Search for the cell housing the specified text and yield its [X, Y] center coordinate. 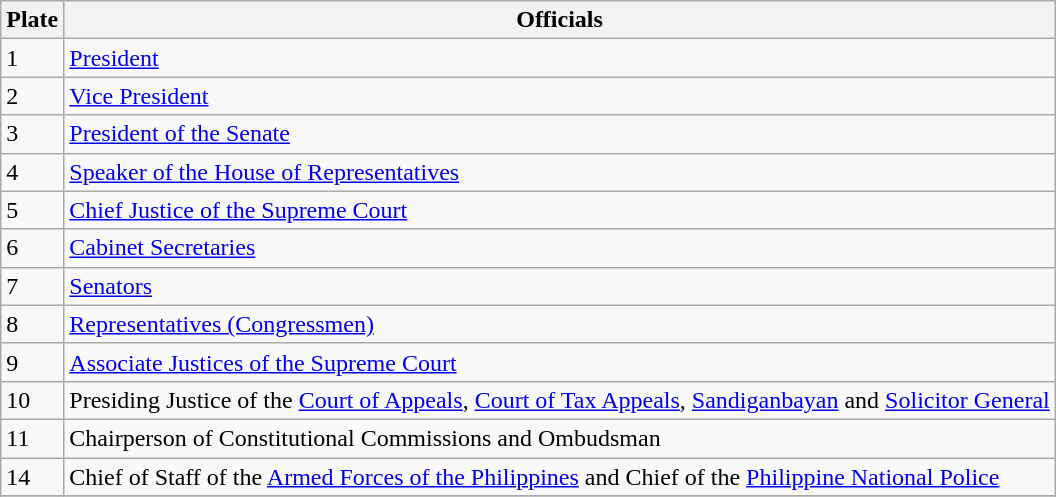
Plate [32, 20]
Presiding Justice of the Court of Appeals, Court of Tax Appeals, Sandiganbayan and Solicitor General [560, 400]
Officials [560, 20]
4 [32, 172]
Vice President [560, 96]
8 [32, 324]
Senators [560, 286]
2 [32, 96]
Associate Justices of the Supreme Court [560, 362]
Representatives (Congressmen) [560, 324]
Cabinet Secretaries [560, 248]
Chairperson of Constitutional Commissions and Ombudsman [560, 438]
9 [32, 362]
6 [32, 248]
President [560, 58]
7 [32, 286]
Speaker of the House of Representatives [560, 172]
10 [32, 400]
5 [32, 210]
11 [32, 438]
Chief of Staff of the Armed Forces of the Philippines and Chief of the Philippine National Police [560, 477]
1 [32, 58]
Chief Justice of the Supreme Court [560, 210]
3 [32, 134]
President of the Senate [560, 134]
14 [32, 477]
